Return the (X, Y) coordinate for the center point of the cell that contains the specified text.  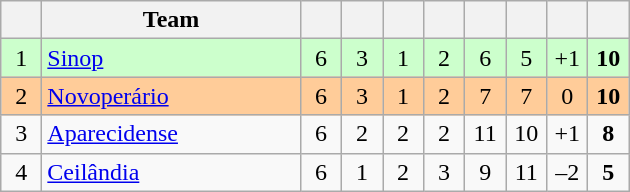
8 (608, 134)
9 (486, 172)
4 (22, 172)
0 (568, 96)
Sinop (172, 58)
Novoperário (172, 96)
Aparecidense (172, 134)
Ceilândia (172, 172)
Team (172, 20)
–2 (568, 172)
